Return (x, y) of the center of cell containing provided text 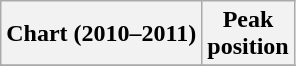
Chart (2010–2011) (102, 34)
Peakposition (248, 34)
